Find where the given text appears and provide that cell's center as [x, y] coordinate. 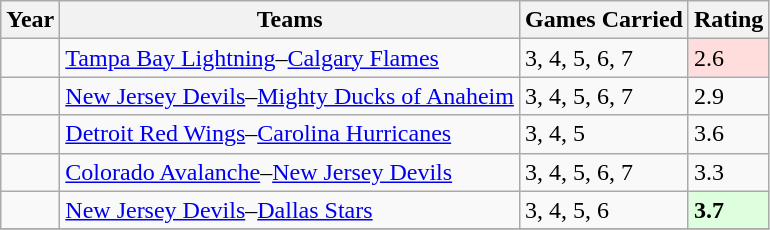
Tampa Bay Lightning–Calgary Flames [290, 58]
3, 4, 5 [604, 134]
Teams [290, 20]
3.3 [728, 172]
New Jersey Devils–Mighty Ducks of Anaheim [290, 96]
3.6 [728, 134]
Games Carried [604, 20]
3.7 [728, 210]
2.9 [728, 96]
2.6 [728, 58]
3, 4, 5, 6 [604, 210]
Colorado Avalanche–New Jersey Devils [290, 172]
New Jersey Devils–Dallas Stars [290, 210]
Detroit Red Wings–Carolina Hurricanes [290, 134]
Year [30, 20]
Rating [728, 20]
